Return the (X, Y) coordinate for the center point of the cell that contains the specified text.  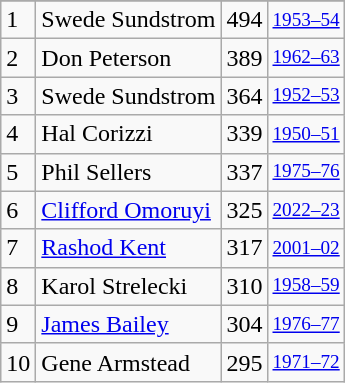
1 (18, 20)
5 (18, 172)
1975–76 (306, 172)
1950–51 (306, 134)
389 (244, 58)
7 (18, 248)
James Bailey (128, 324)
Don Peterson (128, 58)
10 (18, 362)
1958–59 (306, 286)
1971–72 (306, 362)
6 (18, 210)
317 (244, 248)
364 (244, 96)
8 (18, 286)
304 (244, 324)
Clifford Omoruyi (128, 210)
2022–23 (306, 210)
2001–02 (306, 248)
Phil Sellers (128, 172)
1952–53 (306, 96)
1953–54 (306, 20)
325 (244, 210)
337 (244, 172)
Gene Armstead (128, 362)
1962–63 (306, 58)
Karol Strelecki (128, 286)
295 (244, 362)
1976–77 (306, 324)
9 (18, 324)
Rashod Kent (128, 248)
Hal Corizzi (128, 134)
339 (244, 134)
494 (244, 20)
310 (244, 286)
3 (18, 96)
2 (18, 58)
4 (18, 134)
